Scan for the cell matching the given text and deliver its (x, y) coordinate at center. 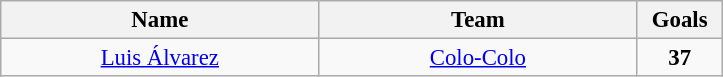
37 (680, 58)
Name (160, 20)
Goals (680, 20)
Luis Álvarez (160, 58)
Colo-Colo (478, 58)
Team (478, 20)
